Locate the cell with the specified text and output its [x, y] center coordinate. 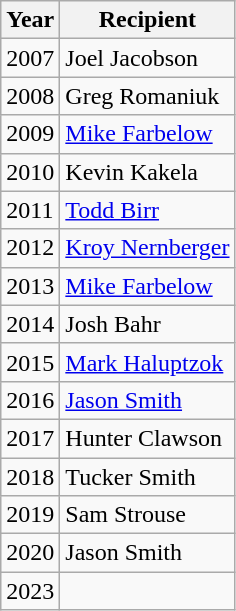
2019 [30, 515]
Kroy Nernberger [148, 248]
2011 [30, 210]
2010 [30, 172]
2018 [30, 477]
Josh Bahr [148, 324]
2009 [30, 134]
2016 [30, 400]
2013 [30, 286]
Hunter Clawson [148, 438]
2012 [30, 248]
Kevin Kakela [148, 172]
Joel Jacobson [148, 58]
2020 [30, 553]
Recipient [148, 20]
Greg Romaniuk [148, 96]
Year [30, 20]
Sam Strouse [148, 515]
2017 [30, 438]
2023 [30, 591]
2008 [30, 96]
2007 [30, 58]
Todd Birr [148, 210]
Mark Haluptzok [148, 362]
Tucker Smith [148, 477]
2015 [30, 362]
2014 [30, 324]
